Identify which cell holds the provided text, then report its (x, y) central coordinate. 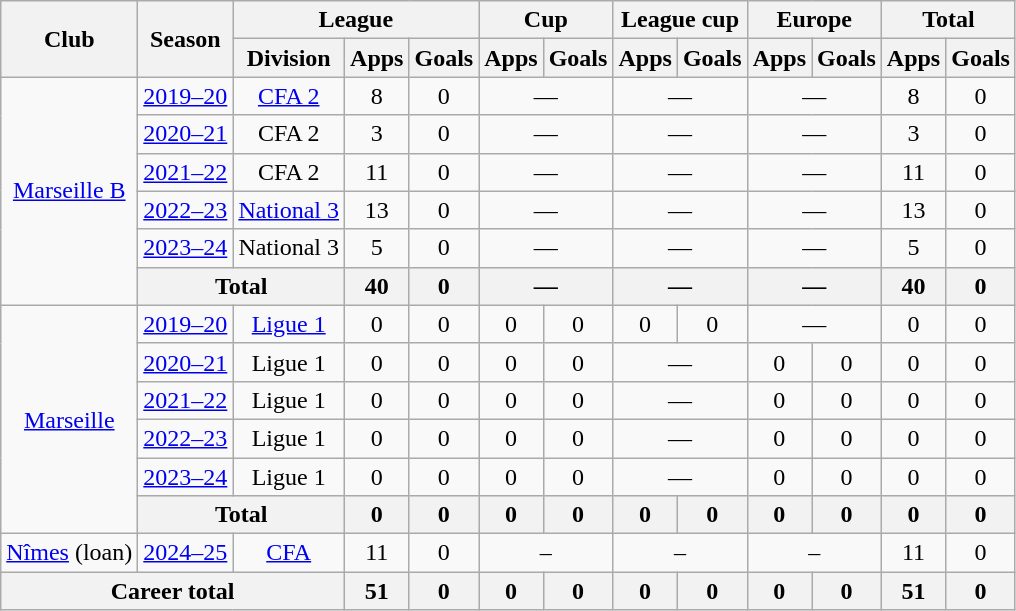
Division (289, 58)
CFA (289, 553)
Marseille B (70, 191)
League (356, 20)
Season (186, 39)
2024–25 (186, 553)
Cup (546, 20)
Europe (814, 20)
Marseille (70, 419)
Club (70, 39)
Nîmes (loan) (70, 553)
Career total (173, 591)
League cup (680, 20)
